Detect which cell encompasses the target text, then output its [X, Y] center coordinate. 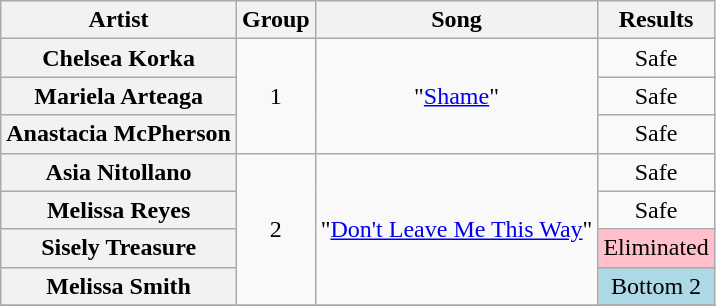
Melissa Reyes [119, 210]
Anastacia McPherson [119, 134]
Bottom 2 [656, 286]
1 [276, 96]
Melissa Smith [119, 286]
Artist [119, 20]
2 [276, 229]
Chelsea Korka [119, 58]
Asia Nitollano [119, 172]
Group [276, 20]
Eliminated [656, 248]
Mariela Arteaga [119, 96]
Results [656, 20]
"Shame" [456, 96]
Sisely Treasure [119, 248]
"Don't Leave Me This Way" [456, 229]
Song [456, 20]
